Provide the (X, Y) coordinate of the cell's center where the given text is located.  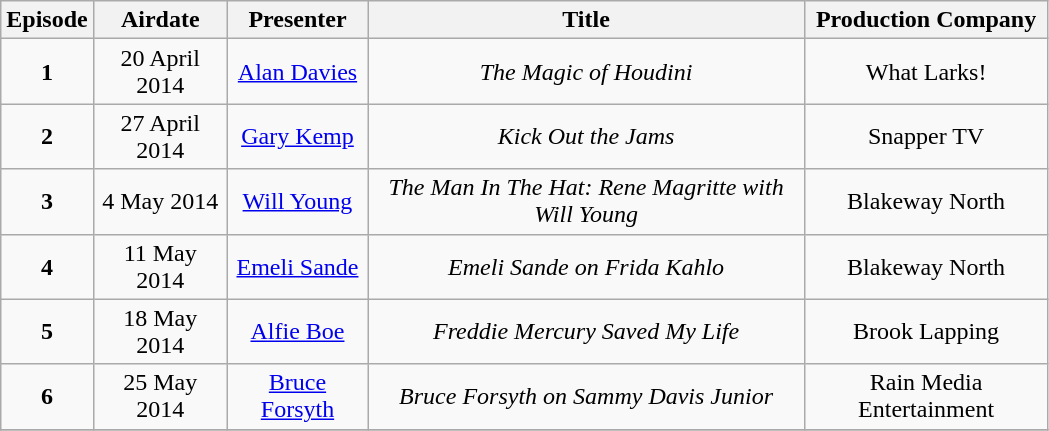
Gary Kemp (297, 136)
Bruce Forsyth on Sammy Davis Junior (586, 396)
Snapper TV (926, 136)
27 April 2014 (160, 136)
20 April 2014 (160, 72)
25 May 2014 (160, 396)
The Magic of Houdini (586, 72)
4 (47, 266)
Emeli Sande (297, 266)
Title (586, 20)
Alfie Boe (297, 332)
1 (47, 72)
What Larks! (926, 72)
6 (47, 396)
Presenter (297, 20)
11 May 2014 (160, 266)
2 (47, 136)
4 May 2014 (160, 202)
Rain Media Entertainment (926, 396)
Production Company (926, 20)
Will Young (297, 202)
5 (47, 332)
Brook Lapping (926, 332)
Alan Davies (297, 72)
Emeli Sande on Frida Kahlo (586, 266)
The Man In The Hat: Rene Magritte with Will Young (586, 202)
Freddie Mercury Saved My Life (586, 332)
Bruce Forsyth (297, 396)
Airdate (160, 20)
Kick Out the Jams (586, 136)
18 May 2014 (160, 332)
3 (47, 202)
Episode (47, 20)
